Provide the (x, y) coordinate of the cell's center where the given text is located.  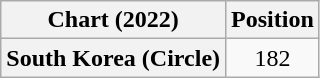
South Korea (Circle) (114, 58)
Position (273, 20)
Chart (2022) (114, 20)
182 (273, 58)
